Find where the given text appears and provide that cell's center as (x, y) coordinate. 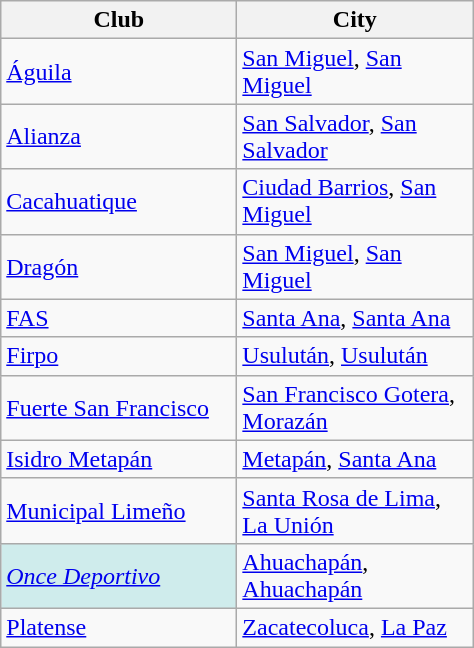
San Salvador, San Salvador (355, 136)
Metapán, Santa Ana (355, 459)
Once Deportivo (119, 576)
Ahuachapán, Ahuachapán (355, 576)
Municipal Limeño (119, 510)
FAS (119, 318)
Dragón (119, 266)
Usulután, Usulután (355, 356)
Isidro Metapán (119, 459)
Cacahuatique (119, 202)
Firpo (119, 356)
Zacatecoluca, La Paz (355, 627)
Águila (119, 72)
Alianza (119, 136)
City (355, 20)
Ciudad Barrios, San Miguel (355, 202)
Club (119, 20)
Santa Ana, Santa Ana (355, 318)
Platense (119, 627)
San Francisco Gotera, Morazán (355, 408)
Santa Rosa de Lima, La Unión (355, 510)
Fuerte San Francisco (119, 408)
